Scan for the cell matching the given text and deliver its [x, y] coordinate at center. 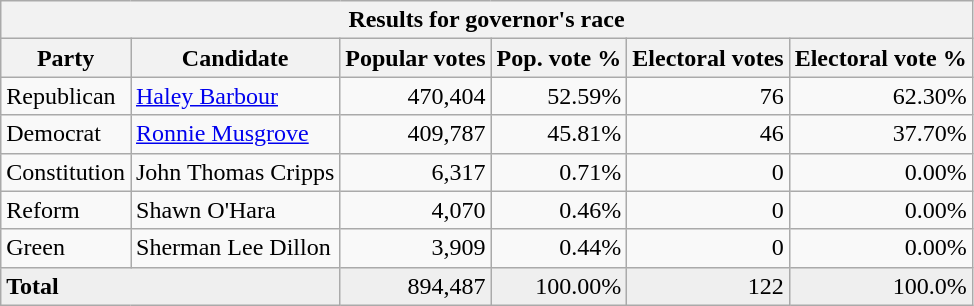
Electoral vote % [880, 58]
Democrat [66, 134]
Shawn O'Hara [234, 210]
Reform [66, 210]
122 [708, 286]
52.59% [559, 96]
409,787 [416, 134]
100.00% [559, 286]
Electoral votes [708, 58]
Total [170, 286]
46 [708, 134]
Popular votes [416, 58]
6,317 [416, 172]
37.70% [880, 134]
Haley Barbour [234, 96]
76 [708, 96]
4,070 [416, 210]
45.81% [559, 134]
470,404 [416, 96]
Constitution [66, 172]
0.46% [559, 210]
100.0% [880, 286]
Sherman Lee Dillon [234, 248]
0.44% [559, 248]
894,487 [416, 286]
Results for governor's race [486, 20]
62.30% [880, 96]
3,909 [416, 248]
0.71% [559, 172]
Republican [66, 96]
John Thomas Cripps [234, 172]
Candidate [234, 58]
Pop. vote % [559, 58]
Party [66, 58]
Green [66, 248]
Ronnie Musgrove [234, 134]
